Return the [X, Y] coordinate for the center point of the cell that contains the specified text.  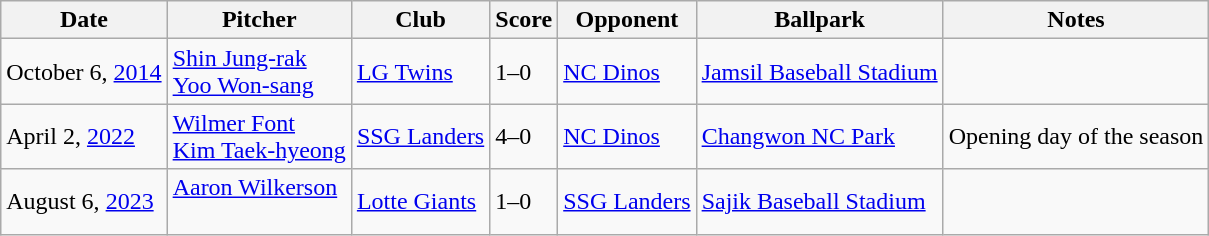
Lotte Giants [420, 202]
Changwon NC Park [820, 136]
Club [420, 20]
Shin Jung-rakYoo Won-sang [259, 72]
Notes [1076, 20]
LG Twins [420, 72]
Opponent [627, 20]
Score [524, 20]
Sajik Baseball Stadium [820, 202]
Wilmer FontKim Taek-hyeong [259, 136]
April 2, 2022 [84, 136]
Ballpark [820, 20]
Jamsil Baseball Stadium [820, 72]
October 6, 2014 [84, 72]
Opening day of the season [1076, 136]
Aaron Wilkerson [259, 202]
4–0 [524, 136]
Pitcher [259, 20]
August 6, 2023 [84, 202]
Date [84, 20]
